For the text-containing cell, return its midpoint in [x, y] coordinate format. 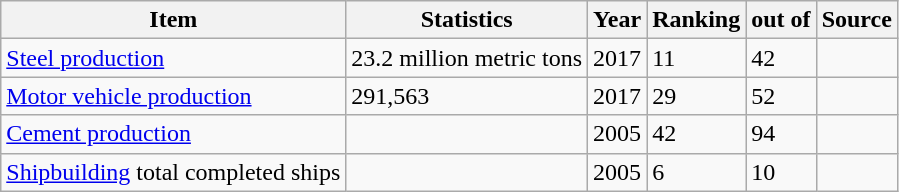
Year [618, 20]
Statistics [467, 20]
Ranking [696, 20]
out of [781, 20]
Source [856, 20]
11 [696, 58]
Cement production [174, 134]
291,563 [467, 96]
Motor vehicle production [174, 96]
Item [174, 20]
Steel production [174, 58]
23.2 million metric tons [467, 58]
6 [696, 172]
10 [781, 172]
94 [781, 134]
52 [781, 96]
Shipbuilding total completed ships [174, 172]
29 [696, 96]
